Determine the (X, Y) coordinate at the center of the cell enclosing the given text.  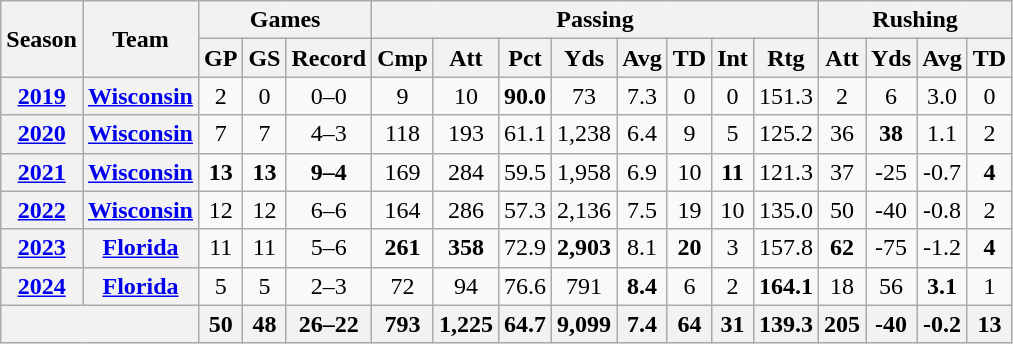
5–6 (329, 248)
125.2 (786, 134)
164.1 (786, 286)
76.6 (524, 286)
261 (403, 248)
7.4 (642, 324)
57.3 (524, 210)
Games (284, 20)
-0.2 (942, 324)
38 (892, 134)
9–4 (329, 172)
193 (466, 134)
Rushing (914, 20)
2,136 (584, 210)
2022 (42, 210)
4–3 (329, 134)
1 (989, 286)
31 (733, 324)
-1.2 (942, 248)
2019 (42, 96)
Cmp (403, 58)
7.3 (642, 96)
2–3 (329, 286)
135.0 (786, 210)
151.3 (786, 96)
2,903 (584, 248)
Int (733, 58)
26–22 (329, 324)
20 (689, 248)
2020 (42, 134)
157.8 (786, 248)
61.1 (524, 134)
59.5 (524, 172)
48 (264, 324)
0–0 (329, 96)
3.0 (942, 96)
9,099 (584, 324)
1.1 (942, 134)
358 (466, 248)
6.9 (642, 172)
3 (733, 248)
1,225 (466, 324)
94 (466, 286)
164 (403, 210)
GP (220, 58)
36 (842, 134)
8.4 (642, 286)
-75 (892, 248)
6.4 (642, 134)
2023 (42, 248)
64 (689, 324)
7.5 (642, 210)
-0.8 (942, 210)
Record (329, 58)
205 (842, 324)
139.3 (786, 324)
Season (42, 39)
-25 (892, 172)
2021 (42, 172)
19 (689, 210)
791 (584, 286)
Team (140, 39)
Passing (596, 20)
793 (403, 324)
121.3 (786, 172)
286 (466, 210)
118 (403, 134)
56 (892, 286)
284 (466, 172)
62 (842, 248)
Pct (524, 58)
6–6 (329, 210)
72.9 (524, 248)
-0.7 (942, 172)
8.1 (642, 248)
3.1 (942, 286)
37 (842, 172)
64.7 (524, 324)
GS (264, 58)
90.0 (524, 96)
18 (842, 286)
72 (403, 286)
1,238 (584, 134)
73 (584, 96)
2024 (42, 286)
Rtg (786, 58)
169 (403, 172)
1,958 (584, 172)
